Extract the [X, Y] coordinate from the center of the cell holding the provided text.  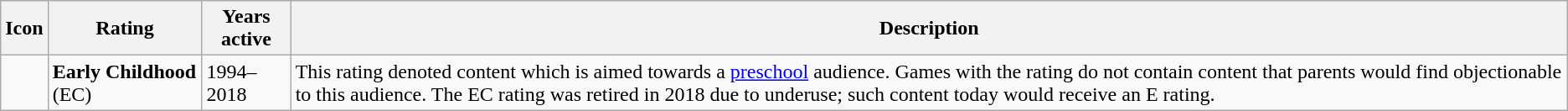
Rating [125, 29]
1994–2018 [246, 82]
Early Childhood (EC) [125, 82]
Icon [24, 29]
Description [929, 29]
Years active [246, 29]
